Output the (x, y) coordinate of the center of the cell containing the given text.  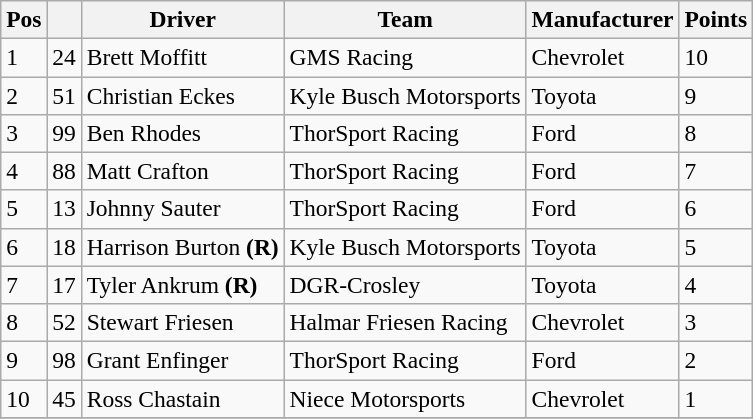
Matt Crafton (182, 171)
Driver (182, 19)
88 (64, 171)
Halmar Friesen Racing (405, 322)
Tyler Ankrum (R) (182, 285)
98 (64, 360)
Ben Rhodes (182, 133)
Team (405, 19)
Harrison Burton (R) (182, 247)
Manufacturer (602, 19)
52 (64, 322)
DGR-Crosley (405, 285)
Stewart Friesen (182, 322)
51 (64, 95)
Niece Motorsports (405, 398)
Grant Enfinger (182, 360)
Points (716, 19)
GMS Racing (405, 57)
24 (64, 57)
Johnny Sauter (182, 209)
Brett Moffitt (182, 57)
Christian Eckes (182, 95)
17 (64, 285)
Pos (24, 19)
45 (64, 398)
18 (64, 247)
Ross Chastain (182, 398)
13 (64, 209)
99 (64, 133)
